Search for the cell housing the specified text and yield its (X, Y) center coordinate. 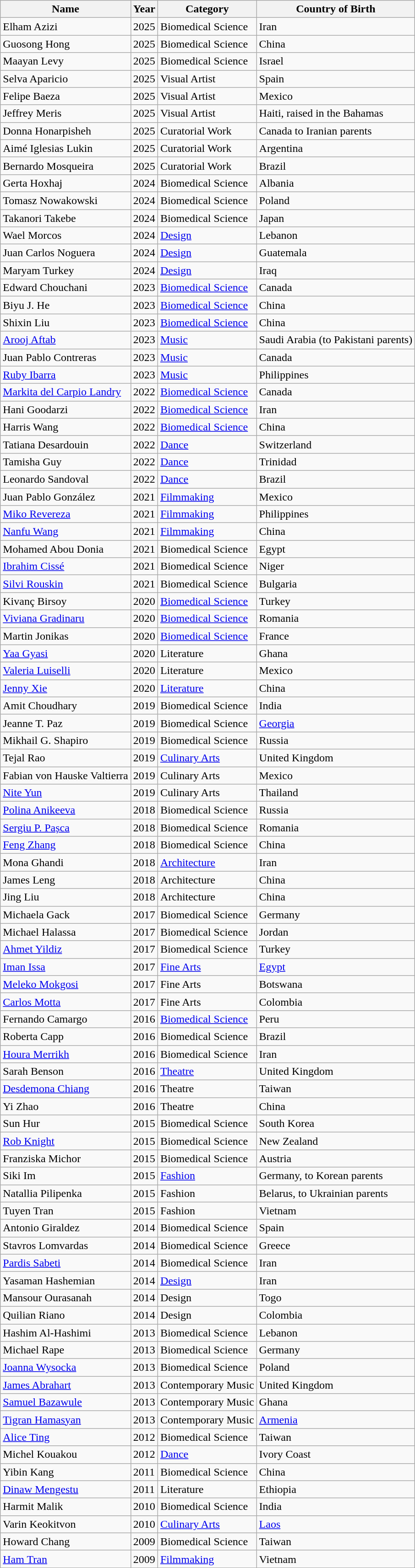
Leonardo Sandoval (66, 479)
Fabian von Hauske Valtierra (66, 776)
Takanori Takebe (66, 218)
Amit Choudhary (66, 706)
Arooj Aftab (66, 340)
Ahmet Yildiz (66, 949)
Juan Pablo González (66, 496)
Yi Zhao (66, 1106)
Year (144, 9)
Shixin Liu (66, 323)
Bernardo Mosqueira (66, 166)
Miko Revereza (66, 514)
Edward Chouchani (66, 288)
Ivory Coast (336, 1455)
Roberta Capp (66, 1036)
Maryam Turkey (66, 270)
Joanna Wysocka (66, 1368)
Mansour Ourasanah (66, 1298)
Iman Issa (66, 967)
Guosong Hong (66, 44)
Natallia Pilipenka (66, 1193)
Botswana (336, 984)
Meleko Mokgosi (66, 984)
Jenny Xie (66, 688)
Israel (336, 61)
Jing Liu (66, 897)
Armenia (336, 1420)
Jordan (336, 932)
Valeria Luiselli (66, 671)
Martin Jonikas (66, 636)
Hani Goodarzi (66, 410)
Feng Zhang (66, 845)
Mohamed Abou Donia (66, 549)
Biyu J. He (66, 305)
Michaela Gack (66, 915)
Ham Tran (66, 1559)
Sun Hur (66, 1124)
Peru (336, 1019)
Name (66, 9)
Germany, to Korean parents (336, 1176)
Selva Aparicio (66, 79)
Yaa Gyasi (66, 653)
Hashim Al-Hashimi (66, 1333)
Carlos Motta (66, 1002)
Rob Knight (66, 1141)
Haiti, raised in the Bahamas (336, 113)
France (336, 636)
Samuel Bazawule (66, 1402)
Gerta Hoxhaj (66, 183)
Desdemona Chiang (66, 1089)
Laos (336, 1524)
Thailand (336, 793)
Michel Kouakou (66, 1455)
Mikhail G. Shapiro (66, 740)
Tamisha Guy (66, 462)
Guatemala (336, 253)
Houra Merrikh (66, 1054)
Felipe Baeza (66, 96)
Maayan Levy (66, 61)
Viviana Gradinaru (66, 619)
Tigran Hamasyan (66, 1420)
Yasaman Hashemian (66, 1280)
Tomasz Nowakowski (66, 200)
Jeanne T. Paz (66, 723)
Ibrahim Cissé (66, 566)
James Abrahart (66, 1385)
Bulgaria (336, 584)
Trinidad (336, 462)
South Korea (336, 1124)
Canada to Iranian parents (336, 131)
Togo (336, 1298)
Jeffrey Meris (66, 113)
Niger (336, 566)
Alice Ting (66, 1437)
Austria (336, 1158)
Sergiu P. Pașca (66, 828)
Ethiopia (336, 1489)
Tejal Rao (66, 758)
Nanfu Wang (66, 532)
Franziska Michor (66, 1158)
Pardis Sabeti (66, 1263)
Fernando Camargo (66, 1019)
Argentina (336, 148)
Markita del Carpio Landry (66, 392)
Silvi Rouskin (66, 584)
Switzerland (336, 444)
Howard Chang (66, 1541)
Yibin Kang (66, 1472)
Belarus, to Ukrainian parents (336, 1193)
Ruby Ibarra (66, 375)
Category (207, 9)
New Zealand (336, 1141)
Antonio Giraldez (66, 1228)
Kivanç Birsoy (66, 601)
Sarah Benson (66, 1072)
Michael Halassa (66, 932)
Dinaw Mengestu (66, 1489)
Aimé Iglesias Lukin (66, 148)
Elham Azizi (66, 27)
Varin Keokitvon (66, 1524)
Albania (336, 183)
Wael Morcos (66, 236)
Nite Yun (66, 793)
James Leng (66, 880)
Donna Honarpisheh (66, 131)
Greece (336, 1245)
Mona Ghandi (66, 862)
Quilian Riano (66, 1315)
Siki Im (66, 1176)
Polina Anikeeva (66, 810)
Tuyen Tran (66, 1211)
Georgia (336, 723)
Harris Wang (66, 427)
Saudi Arabia (to Pakistani parents) (336, 340)
Michael Rape (66, 1350)
Harmit Malik (66, 1507)
Country of Birth (336, 9)
Juan Carlos Noguera (66, 253)
Tatiana Desardouin (66, 444)
Juan Pablo Contreras (66, 357)
Stavros Lomvardas (66, 1245)
Iraq (336, 270)
Japan (336, 218)
